For the text-containing cell, return its midpoint in (X, Y) coordinate format. 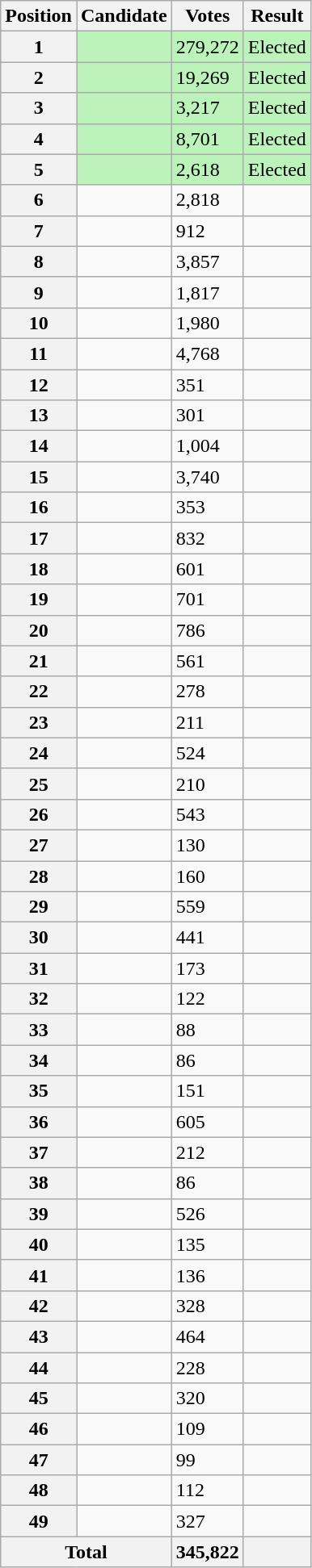
543 (207, 814)
99 (207, 1460)
31 (39, 968)
20 (39, 630)
Position (39, 16)
136 (207, 1275)
44 (39, 1368)
327 (207, 1521)
Result (276, 16)
Candidate (124, 16)
1,004 (207, 446)
30 (39, 938)
21 (39, 661)
1,980 (207, 323)
4,768 (207, 353)
14 (39, 446)
3,740 (207, 477)
151 (207, 1091)
41 (39, 1275)
135 (207, 1244)
301 (207, 416)
832 (207, 538)
1,817 (207, 292)
561 (207, 661)
17 (39, 538)
49 (39, 1521)
37 (39, 1152)
526 (207, 1214)
40 (39, 1244)
211 (207, 722)
6 (39, 200)
351 (207, 385)
130 (207, 845)
23 (39, 722)
3 (39, 108)
36 (39, 1122)
559 (207, 907)
601 (207, 569)
46 (39, 1429)
24 (39, 753)
22 (39, 692)
34 (39, 1060)
5 (39, 169)
42 (39, 1306)
173 (207, 968)
45 (39, 1399)
524 (207, 753)
38 (39, 1183)
4 (39, 139)
122 (207, 999)
605 (207, 1122)
28 (39, 876)
2 (39, 77)
12 (39, 385)
39 (39, 1214)
16 (39, 508)
278 (207, 692)
441 (207, 938)
320 (207, 1399)
8 (39, 261)
32 (39, 999)
43 (39, 1336)
26 (39, 814)
48 (39, 1491)
7 (39, 231)
18 (39, 569)
2,618 (207, 169)
35 (39, 1091)
701 (207, 600)
Total (86, 1552)
13 (39, 416)
11 (39, 353)
Votes (207, 16)
109 (207, 1429)
3,857 (207, 261)
112 (207, 1491)
353 (207, 508)
1 (39, 47)
88 (207, 1030)
25 (39, 784)
15 (39, 477)
19,269 (207, 77)
8,701 (207, 139)
345,822 (207, 1552)
29 (39, 907)
27 (39, 845)
10 (39, 323)
912 (207, 231)
2,818 (207, 200)
228 (207, 1368)
33 (39, 1030)
786 (207, 630)
47 (39, 1460)
279,272 (207, 47)
19 (39, 600)
3,217 (207, 108)
464 (207, 1336)
9 (39, 292)
328 (207, 1306)
160 (207, 876)
210 (207, 784)
212 (207, 1152)
